Return the (X, Y) coordinate for the center point of the cell that contains the specified text.  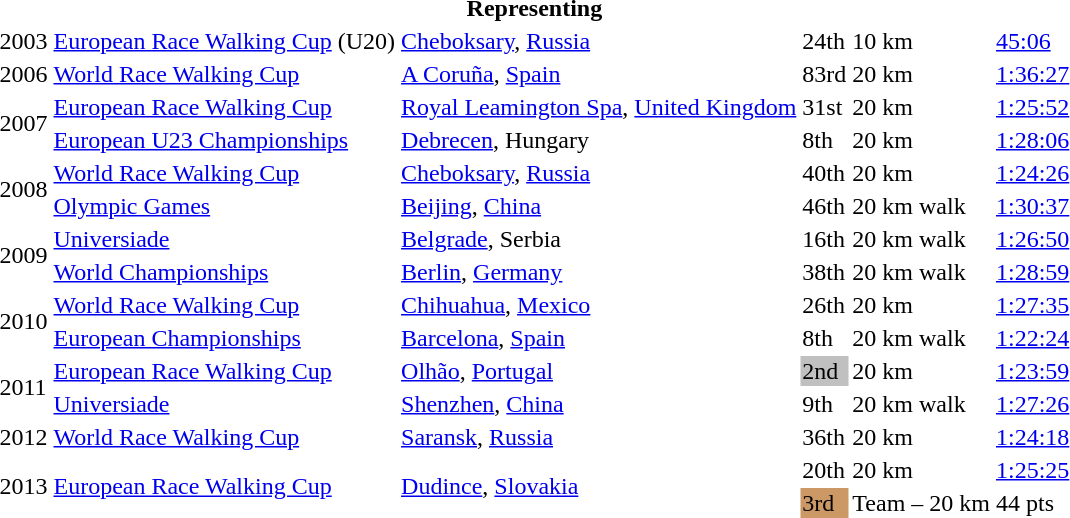
9th (824, 404)
1:24:18 (1032, 437)
1:22:24 (1032, 338)
1:27:26 (1032, 404)
2nd (824, 371)
European Race Walking Cup (U20) (224, 41)
1:24:26 (1032, 173)
40th (824, 173)
Shenzhen, China (599, 404)
26th (824, 305)
31st (824, 107)
Dudince, Slovakia (599, 486)
44 pts (1032, 503)
3rd (824, 503)
A Coruña, Spain (599, 74)
European U23 Championships (224, 140)
World Championships (224, 272)
1:28:59 (1032, 272)
1:26:50 (1032, 239)
Olhão, Portugal (599, 371)
83rd (824, 74)
Belgrade, Serbia (599, 239)
45:06 (1032, 41)
1:36:27 (1032, 74)
24th (824, 41)
Debrecen, Hungary (599, 140)
20th (824, 470)
1:27:35 (1032, 305)
Barcelona, Spain (599, 338)
1:28:06 (1032, 140)
Saransk, Russia (599, 437)
16th (824, 239)
38th (824, 272)
1:25:25 (1032, 470)
1:23:59 (1032, 371)
1:25:52 (1032, 107)
Berlin, Germany (599, 272)
1:30:37 (1032, 206)
European Championships (224, 338)
Royal Leamington Spa, United Kingdom (599, 107)
46th (824, 206)
Team – 20 km (922, 503)
Chihuahua, Mexico (599, 305)
Olympic Games (224, 206)
Beijing, China (599, 206)
10 km (922, 41)
36th (824, 437)
